Detect which cell encompasses the target text, then output its (x, y) center coordinate. 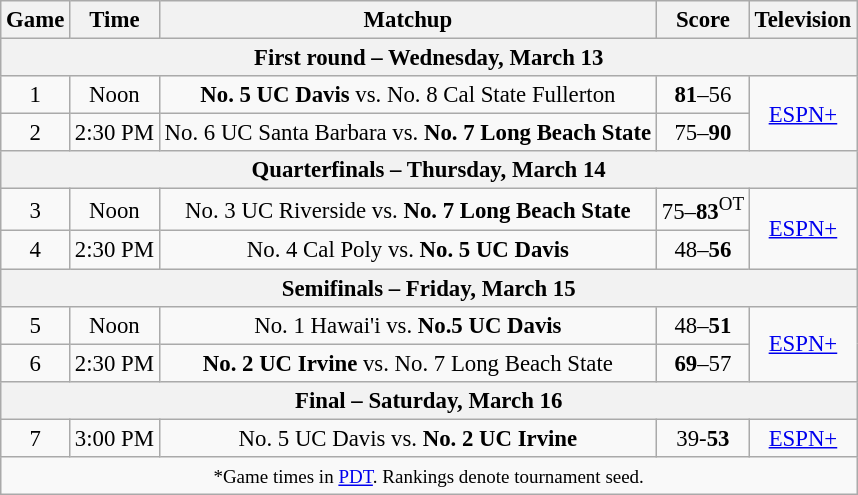
75–90 (702, 133)
Time (115, 20)
Final – Saturday, March 16 (429, 400)
*Game times in PDT. Rankings denote tournament seed. (429, 476)
1 (36, 95)
Quarterfinals – Thursday, March 14 (429, 170)
81–56 (702, 95)
No. 2 UC Irvine vs. No. 7 Long Beach State (408, 363)
No. 4 Cal Poly vs. No. 5 UC Davis (408, 250)
3:00 PM (115, 438)
48–56 (702, 250)
No. 6 UC Santa Barbara vs. No. 7 Long Beach State (408, 133)
No. 5 UC Davis vs. No. 8 Cal State Fullerton (408, 95)
5 (36, 325)
No. 5 UC Davis vs. No. 2 UC Irvine (408, 438)
39-53 (702, 438)
No. 3 UC Riverside vs. No. 7 Long Beach State (408, 210)
48–51 (702, 325)
First round – Wednesday, March 13 (429, 58)
75–83OT (702, 210)
Game (36, 20)
Television (802, 20)
7 (36, 438)
Matchup (408, 20)
No. 1 Hawai'i vs. No.5 UC Davis (408, 325)
2 (36, 133)
Semifinals – Friday, March 15 (429, 288)
69–57 (702, 363)
Score (702, 20)
6 (36, 363)
4 (36, 250)
3 (36, 210)
